Determine the [x, y] coordinate at the center of the cell enclosing the given text.  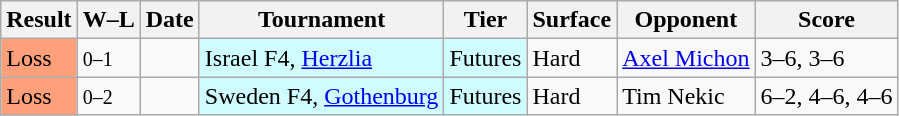
3–6, 3–6 [826, 58]
6–2, 4–6, 4–6 [826, 96]
Tim Nekic [686, 96]
Date [170, 20]
Surface [572, 20]
W–L [108, 20]
Result [39, 20]
Axel Michon [686, 58]
0–2 [108, 96]
Tier [486, 20]
Sweden F4, Gothenburg [322, 96]
Israel F4, Herzlia [322, 58]
Tournament [322, 20]
0–1 [108, 58]
Score [826, 20]
Opponent [686, 20]
